Extract the [x, y] coordinate from the center of the cell holding the provided text.  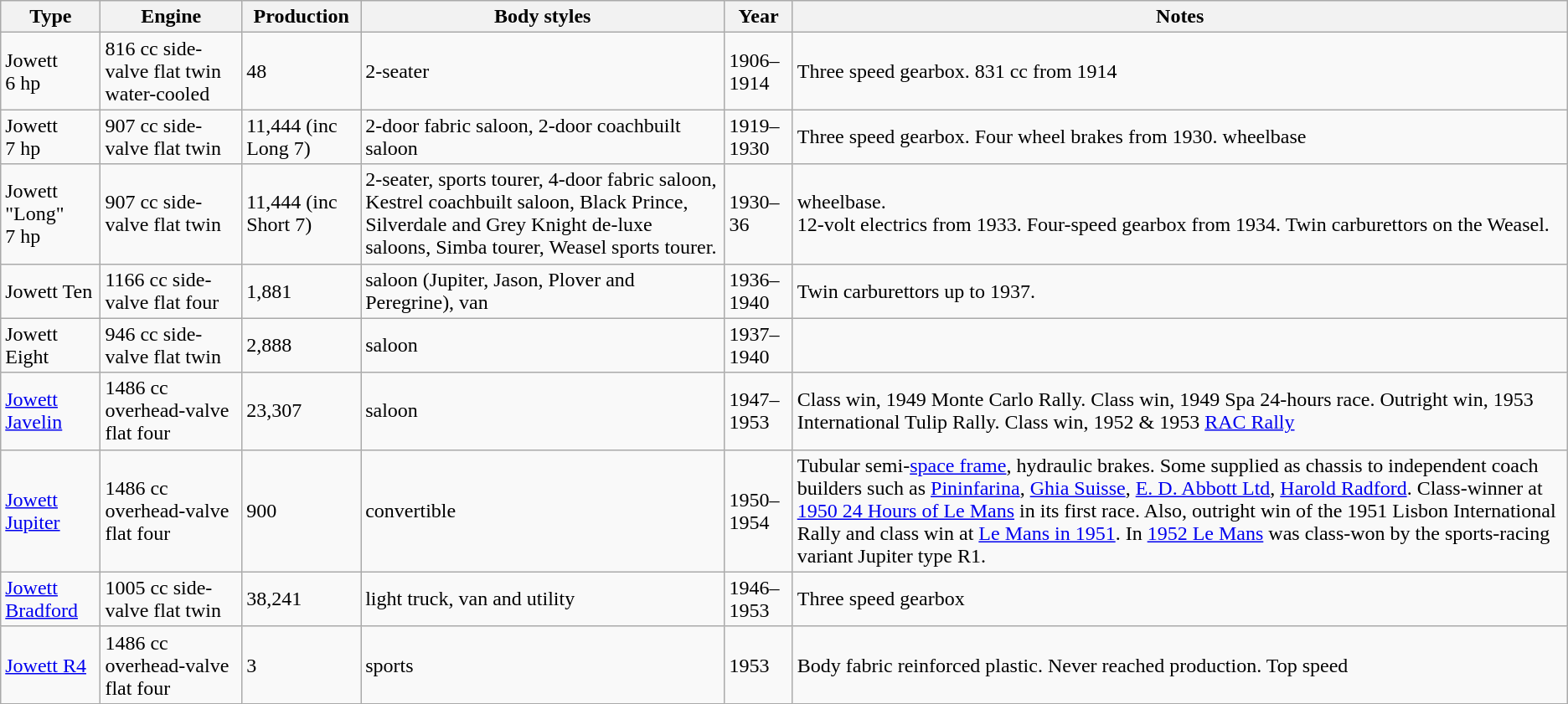
Three speed gearbox. 831 cc from 1914 [1179, 71]
Engine [171, 17]
Jowett Javelin [50, 411]
Jowett Ten [50, 291]
38,241 [302, 599]
saloon (Jupiter, Jason, Plover and Peregrine), van [543, 291]
Type [50, 17]
Jowett Jupiter [50, 511]
1906–1914 [759, 71]
Class win, 1949 Monte Carlo Rally. Class win, 1949 Spa 24-hours race. Outright win, 1953 International Tulip Rally. Class win, 1952 & 1953 RAC Rally [1179, 411]
946 cc side-valve flat twin [171, 345]
Jowett "Long" 7 hp [50, 214]
1936–1940 [759, 291]
1,881 [302, 291]
Body fabric reinforced plastic. Never reached production. Top speed [1179, 665]
Body styles [543, 17]
Jowett 6 hp [50, 71]
11,444 (inc Short 7) [302, 214]
48 [302, 71]
2-door fabric saloon, 2-door coachbuilt saloon [543, 137]
Twin carburettors up to 1937. [1179, 291]
wheelbase. 12-volt electrics from 1933. Four-speed gearbox from 1934. Twin carburettors on the Weasel. [1179, 214]
Three speed gearbox. Four wheel brakes from 1930. wheelbase [1179, 137]
23,307 [302, 411]
Three speed gearbox [1179, 599]
Jowett Bradford [50, 599]
Production [302, 17]
Jowett Eight [50, 345]
1930–36 [759, 214]
2-seater [543, 71]
1953 [759, 665]
1166 cc side-valve flat four [171, 291]
convertible [543, 511]
2,888 [302, 345]
1919–1930 [759, 137]
1937–1940 [759, 345]
900 [302, 511]
sports [543, 665]
11,444 (inc Long 7) [302, 137]
1950–1954 [759, 511]
light truck, van and utility [543, 599]
1005 cc side-valve flat twin [171, 599]
3 [302, 665]
816 cc side-valve flat twin water-cooled [171, 71]
1947–1953 [759, 411]
Jowett R4 [50, 665]
Notes [1179, 17]
1946–1953 [759, 599]
Year [759, 17]
Jowett 7 hp [50, 137]
